Find where the given text appears and provide that cell's center as (X, Y) coordinate. 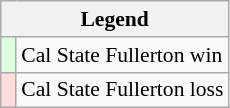
Legend (115, 19)
Cal State Fullerton loss (122, 90)
Cal State Fullerton win (122, 55)
